Locate the cell with the specified text and output its [X, Y] center coordinate. 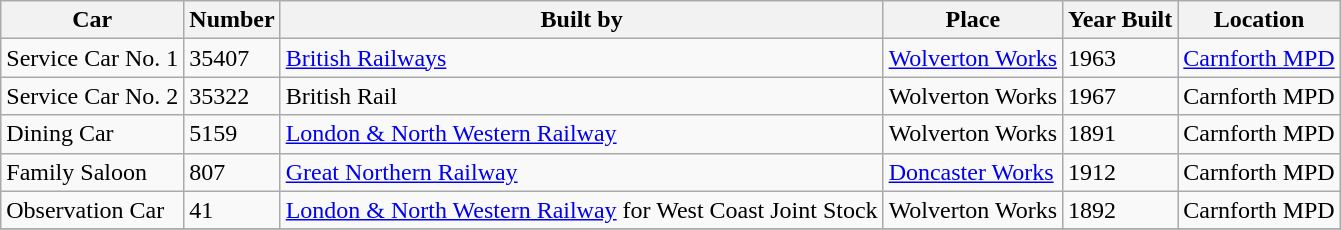
1963 [1120, 58]
Family Saloon [92, 172]
5159 [232, 134]
807 [232, 172]
41 [232, 210]
Place [972, 20]
35322 [232, 96]
British Rail [582, 96]
Service Car No. 2 [92, 96]
35407 [232, 58]
1967 [1120, 96]
Observation Car [92, 210]
1912 [1120, 172]
Doncaster Works [972, 172]
British Railways [582, 58]
Service Car No. 1 [92, 58]
London & North Western Railway [582, 134]
Number [232, 20]
Car [92, 20]
Great Northern Railway [582, 172]
Built by [582, 20]
Dining Car [92, 134]
1892 [1120, 210]
1891 [1120, 134]
London & North Western Railway for West Coast Joint Stock [582, 210]
Location [1259, 20]
Year Built [1120, 20]
